Search for the cell housing the specified text and yield its (x, y) center coordinate. 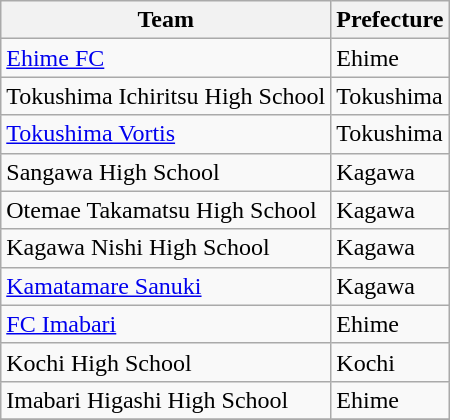
Ehime FC (166, 58)
Kochi (390, 362)
Team (166, 20)
FC Imabari (166, 324)
Tokushima Ichiritsu High School (166, 96)
Tokushima Vortis (166, 134)
Kamatamare Sanuki (166, 286)
Imabari Higashi High School (166, 400)
Sangawa High School (166, 172)
Kochi High School (166, 362)
Prefecture (390, 20)
Kagawa Nishi High School (166, 248)
Otemae Takamatsu High School (166, 210)
